Return (x, y) of the center of cell containing provided text 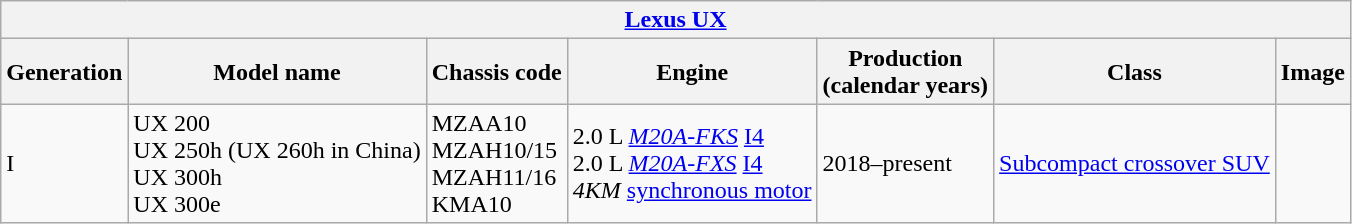
2.0 L M20A-FKS I42.0 L M20A-FXS I44KM synchronous motor (692, 164)
Engine (692, 72)
MZAA10MZAH10/15MZAH11/16KMA10 (496, 164)
UX 200UX 250h (UX 260h in China)UX 300hUX 300e (277, 164)
I (64, 164)
Generation (64, 72)
Production(calendar years) (906, 72)
Class (1135, 72)
Subcompact crossover SUV (1135, 164)
Chassis code (496, 72)
2018–present (906, 164)
Model name (277, 72)
Image (1312, 72)
Lexus UX (676, 20)
